Find where the given text appears and provide that cell's center as (x, y) coordinate. 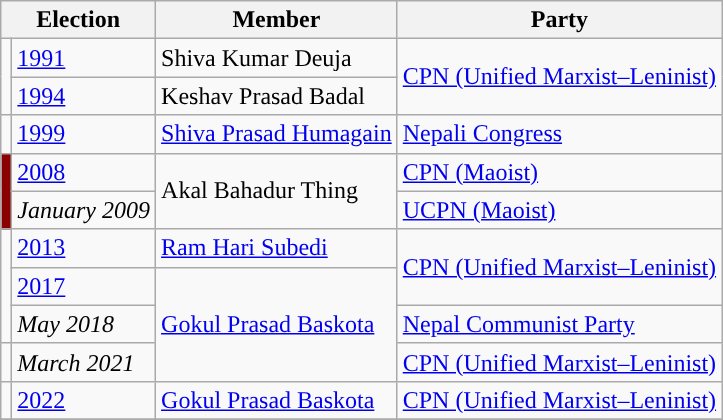
January 2009 (84, 210)
1994 (84, 96)
2022 (84, 400)
UCPN (Maoist) (559, 210)
2013 (84, 248)
Nepali Congress (559, 134)
Shiva Kumar Deuja (277, 58)
Election (78, 20)
Keshav Prasad Badal (277, 96)
Party (559, 20)
CPN (Maoist) (559, 172)
1999 (84, 134)
May 2018 (84, 324)
Ram Hari Subedi (277, 248)
Nepal Communist Party (559, 324)
Shiva Prasad Humagain (277, 134)
2008 (84, 172)
1991 (84, 58)
2017 (84, 286)
Akal Bahadur Thing (277, 191)
Member (277, 20)
March 2021 (84, 362)
